Provide the [x, y] coordinate of the cell's center where the given text is located.  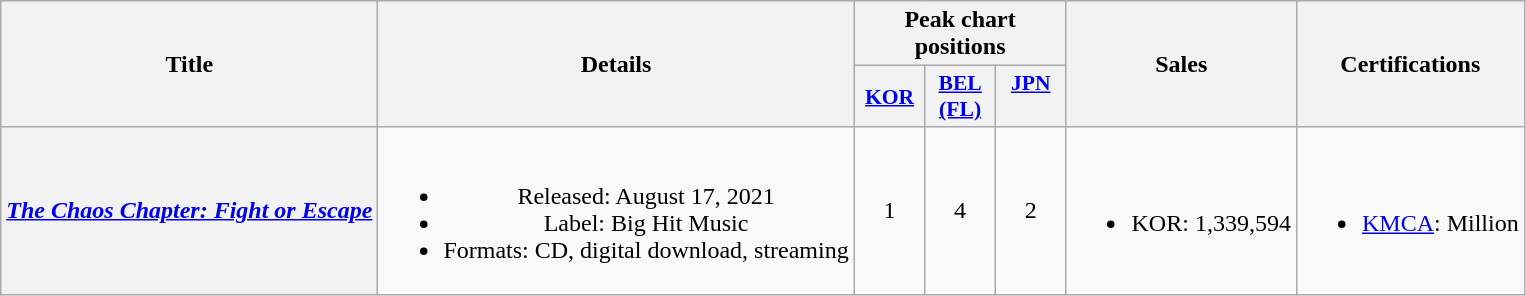
JPN [1030, 96]
2 [1030, 210]
4 [960, 210]
KOR: 1,339,594 [1181, 210]
BEL(FL) [960, 96]
Released: August 17, 2021Label: Big Hit Music Formats: CD, digital download, streaming [616, 210]
Sales [1181, 64]
Certifications [1410, 64]
The Chaos Chapter: Fight or Escape [190, 210]
Details [616, 64]
Peak chart positions [960, 34]
Title [190, 64]
KMCA: Million [1410, 210]
KOR [890, 96]
1 [890, 210]
